From the cell containing the given text, extract its center point as [X, Y] coordinate. 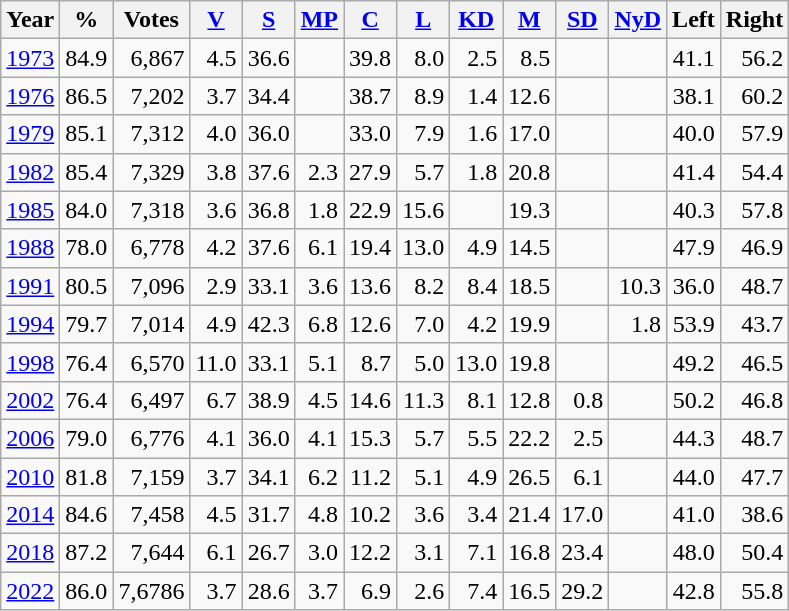
53.9 [694, 324]
7,202 [152, 96]
7,014 [152, 324]
S [268, 20]
48.0 [694, 553]
KD [476, 20]
1976 [30, 96]
15.6 [424, 210]
44.3 [694, 438]
6,776 [152, 438]
2.3 [319, 172]
7.4 [476, 591]
11.2 [370, 477]
3.1 [424, 553]
18.5 [530, 286]
2010 [30, 477]
6,778 [152, 248]
L [424, 20]
10.2 [370, 515]
SD [582, 20]
1973 [30, 58]
8.7 [370, 362]
14.5 [530, 248]
50.2 [694, 400]
27.9 [370, 172]
6.2 [319, 477]
41.4 [694, 172]
7,458 [152, 515]
26.5 [530, 477]
42.8 [694, 591]
8.2 [424, 286]
1988 [30, 248]
8.4 [476, 286]
57.9 [754, 134]
7,096 [152, 286]
6,570 [152, 362]
7.0 [424, 324]
Right [754, 20]
1979 [30, 134]
2018 [30, 553]
1991 [30, 286]
11.0 [216, 362]
85.4 [86, 172]
26.7 [268, 553]
7,312 [152, 134]
1985 [30, 210]
29.2 [582, 591]
0.8 [582, 400]
4.0 [216, 134]
2006 [30, 438]
8.9 [424, 96]
85.1 [86, 134]
3.0 [319, 553]
34.1 [268, 477]
7.9 [424, 134]
Left [694, 20]
Votes [152, 20]
2022 [30, 591]
7,6786 [152, 591]
40.0 [694, 134]
10.3 [638, 286]
34.4 [268, 96]
3.8 [216, 172]
7,644 [152, 553]
M [530, 20]
2.9 [216, 286]
54.4 [754, 172]
6.8 [319, 324]
1994 [30, 324]
Year [30, 20]
15.3 [370, 438]
43.7 [754, 324]
56.2 [754, 58]
39.8 [370, 58]
7.1 [476, 553]
% [86, 20]
6,867 [152, 58]
5.5 [476, 438]
55.8 [754, 591]
19.8 [530, 362]
11.3 [424, 400]
50.4 [754, 553]
42.3 [268, 324]
60.2 [754, 96]
1998 [30, 362]
31.7 [268, 515]
1.6 [476, 134]
84.9 [86, 58]
19.4 [370, 248]
36.8 [268, 210]
8.1 [476, 400]
22.9 [370, 210]
14.6 [370, 400]
21.4 [530, 515]
46.9 [754, 248]
2.6 [424, 591]
19.9 [530, 324]
7,159 [152, 477]
1982 [30, 172]
57.8 [754, 210]
41.0 [694, 515]
8.0 [424, 58]
81.8 [86, 477]
5.0 [424, 362]
C [370, 20]
84.6 [86, 515]
7,329 [152, 172]
16.5 [530, 591]
16.8 [530, 553]
NyD [638, 20]
6,497 [152, 400]
41.1 [694, 58]
28.6 [268, 591]
7,318 [152, 210]
22.2 [530, 438]
3.4 [476, 515]
78.0 [86, 248]
MP [319, 20]
2014 [30, 515]
36.6 [268, 58]
46.8 [754, 400]
86.0 [86, 591]
8.5 [530, 58]
6.7 [216, 400]
87.2 [86, 553]
38.6 [754, 515]
23.4 [582, 553]
79.0 [86, 438]
47.7 [754, 477]
12.8 [530, 400]
84.0 [86, 210]
20.8 [530, 172]
38.9 [268, 400]
38.7 [370, 96]
86.5 [86, 96]
49.2 [694, 362]
13.6 [370, 286]
47.9 [694, 248]
4.8 [319, 515]
46.5 [754, 362]
44.0 [694, 477]
79.7 [86, 324]
40.3 [694, 210]
2002 [30, 400]
33.0 [370, 134]
V [216, 20]
6.9 [370, 591]
12.2 [370, 553]
1.4 [476, 96]
80.5 [86, 286]
38.1 [694, 96]
19.3 [530, 210]
